Search for the cell housing the specified text and yield its [x, y] center coordinate. 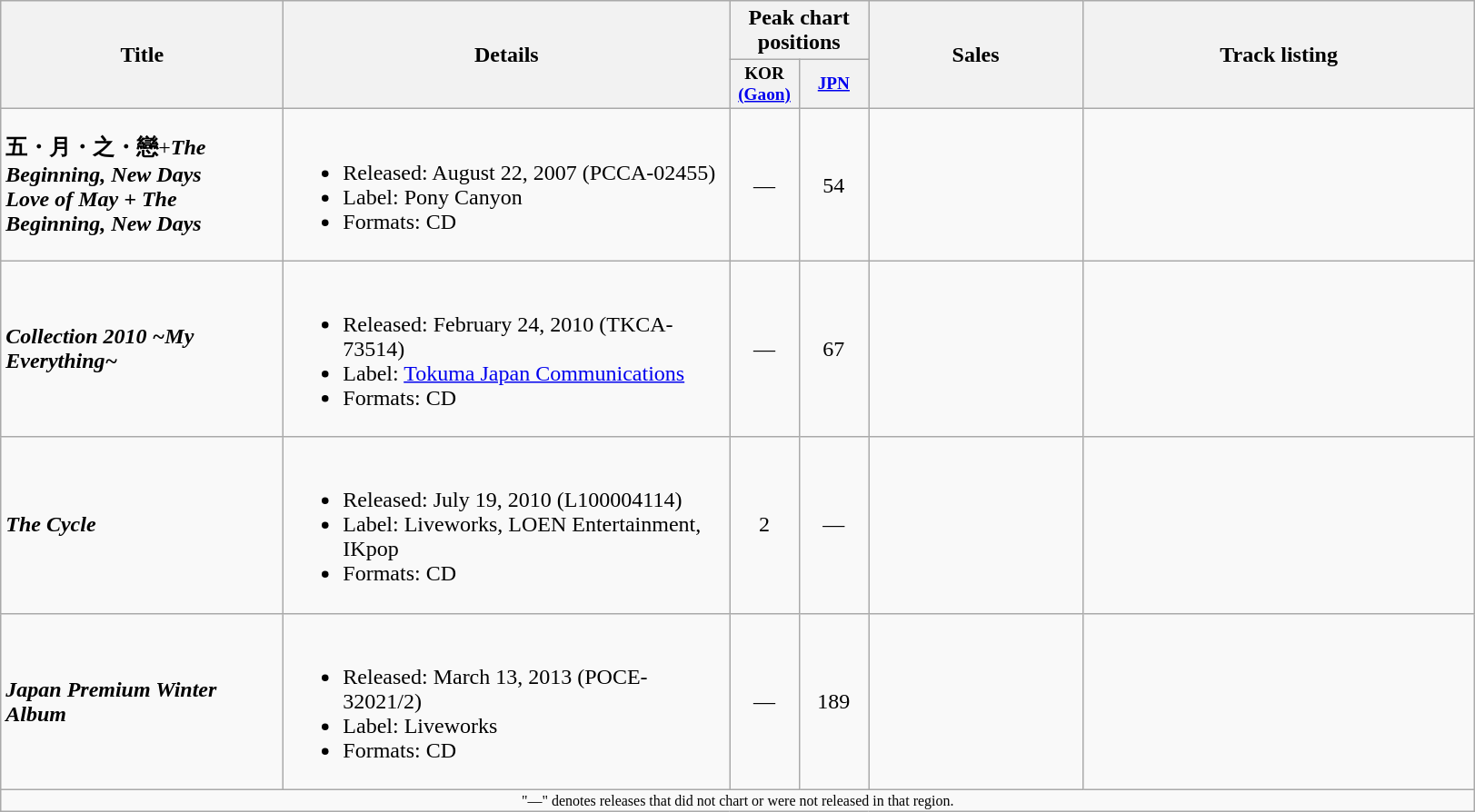
54 [833, 185]
67 [833, 349]
Title [142, 54]
Japan Premium Winter Album [142, 701]
五・月・之・戀+The Beginning, New DaysLove of May + The Beginning, New Days [142, 185]
Peak chart positions [800, 31]
Details [507, 54]
2 [764, 525]
Released: March 13, 2013 (POCE-32021/2)Label: LiveworksFormats: CD [507, 701]
Collection 2010 ~My Everything~ [142, 349]
"—" denotes releases that did not chart or were not released in that region. [738, 800]
Released: July 19, 2010 (L100004114)Label: Liveworks, LOEN Entertainment, IKpopFormats: CD [507, 525]
Released: August 22, 2007 (PCCA-02455)Label: Pony CanyonFormats: CD [507, 185]
189 [833, 701]
Track listing [1280, 54]
JPN [833, 84]
Sales [976, 54]
Released: February 24, 2010 (TKCA-73514)Label: Tokuma Japan CommunicationsFormats: CD [507, 349]
The Cycle [142, 525]
KOR(Gaon) [764, 84]
